Scan for the cell matching the given text and deliver its [x, y] coordinate at center. 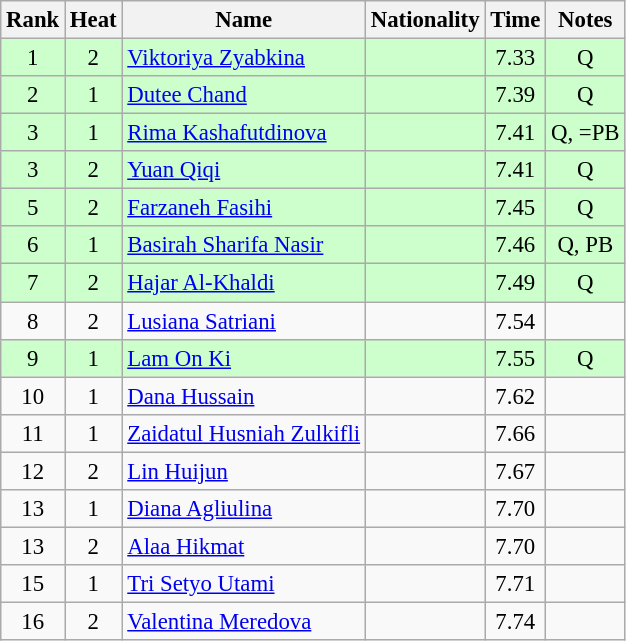
Tri Setyo Utami [244, 584]
Lin Huijun [244, 471]
Basirah Sharifa Nasir [244, 245]
16 [33, 621]
Hajar Al-Khaldi [244, 283]
Nationality [424, 20]
7 [33, 283]
10 [33, 396]
5 [33, 208]
7.62 [516, 396]
7.46 [516, 245]
Valentina Meredova [244, 621]
7.54 [516, 321]
Diana Agliulina [244, 509]
Q, PB [586, 245]
Notes [586, 20]
Dutee Chand [244, 95]
Dana Hussain [244, 396]
Farzaneh Fasihi [244, 208]
7.45 [516, 208]
Alaa Hikmat [244, 546]
7.39 [516, 95]
7.33 [516, 58]
11 [33, 433]
Rank [33, 20]
7.66 [516, 433]
Rima Kashafutdinova [244, 133]
6 [33, 245]
8 [33, 321]
Zaidatul Husniah Zulkifli [244, 433]
7.71 [516, 584]
7.67 [516, 471]
Q, =PB [586, 133]
Lusiana Satriani [244, 321]
Name [244, 20]
Viktoriya Zyabkina [244, 58]
7.74 [516, 621]
7.49 [516, 283]
Lam On Ki [244, 358]
12 [33, 471]
7.55 [516, 358]
Heat [94, 20]
Time [516, 20]
15 [33, 584]
Yuan Qiqi [244, 170]
9 [33, 358]
